Return (X, Y) of the center of cell containing provided text 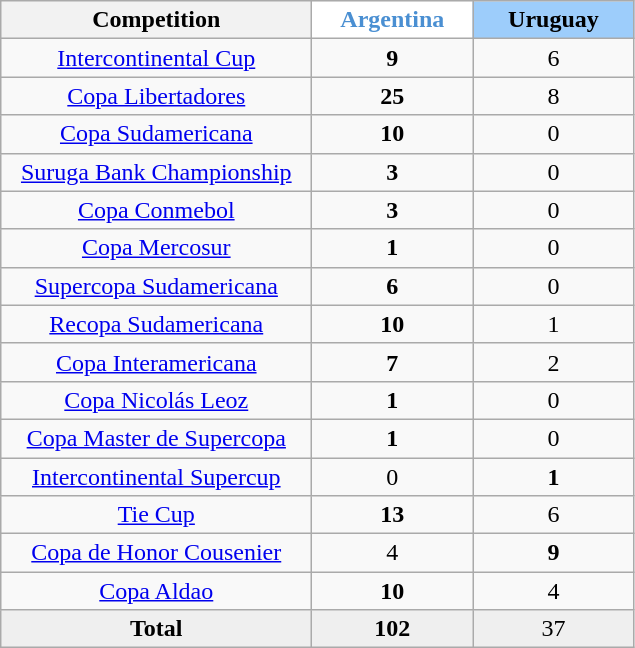
Argentina (392, 20)
37 (554, 629)
Competition (156, 20)
Suruga Bank Championship (156, 172)
Copa Master de Supercopa (156, 438)
Intercontinental Cup (156, 58)
8 (554, 96)
Copa Sudamericana (156, 134)
Total (156, 629)
Copa Aldao (156, 591)
Tie Cup (156, 515)
Copa Nicolás Leoz (156, 400)
Copa Interamericana (156, 362)
13 (392, 515)
Copa Libertadores (156, 96)
7 (392, 362)
Copa Mercosur (156, 248)
25 (392, 96)
Copa de Honor Cousenier (156, 553)
Supercopa Sudamericana (156, 286)
Uruguay (554, 20)
102 (392, 629)
Copa Conmebol (156, 210)
Recopa Sudamericana (156, 324)
2 (554, 362)
Intercontinental Supercup (156, 477)
